Detect which cell encompasses the target text, then output its (X, Y) center coordinate. 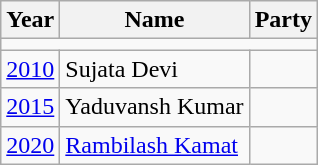
Party (283, 20)
Year (30, 20)
2010 (30, 69)
Rambilash Kamat (154, 145)
Sujata Devi (154, 69)
Yaduvansh Kumar (154, 107)
2020 (30, 145)
Name (154, 20)
2015 (30, 107)
